Determine the (x, y) coordinate at the center of the cell enclosing the given text.  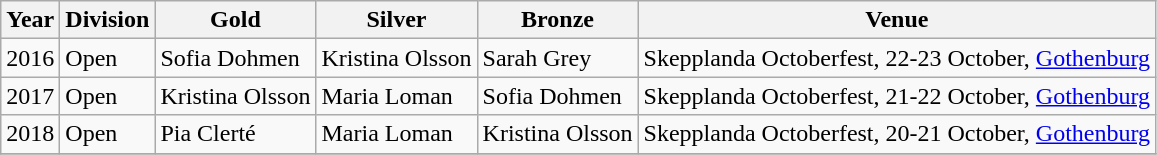
2016 (30, 58)
Division (108, 20)
Venue (897, 20)
2017 (30, 96)
2018 (30, 134)
Bronze (558, 20)
Skepplanda Octoberfest, 22-23 October, Gothenburg (897, 58)
Silver (396, 20)
Pia Clerté (236, 134)
Gold (236, 20)
Skepplanda Octoberfest, 20-21 October, Gothenburg (897, 134)
Year (30, 20)
Sarah Grey (558, 58)
Skepplanda Octoberfest, 21-22 October, Gothenburg (897, 96)
